Search for the cell housing the specified text and yield its (X, Y) center coordinate. 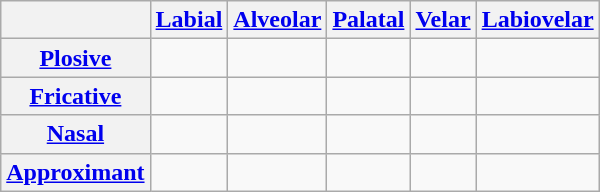
Palatal (368, 20)
Fricative (76, 96)
Approximant (76, 172)
Alveolar (278, 20)
Labial (189, 20)
Labiovelar (538, 20)
Velar (443, 20)
Nasal (76, 134)
Plosive (76, 58)
